Capture the cell that displays the provided text and extract its (X, Y) central coordinate. 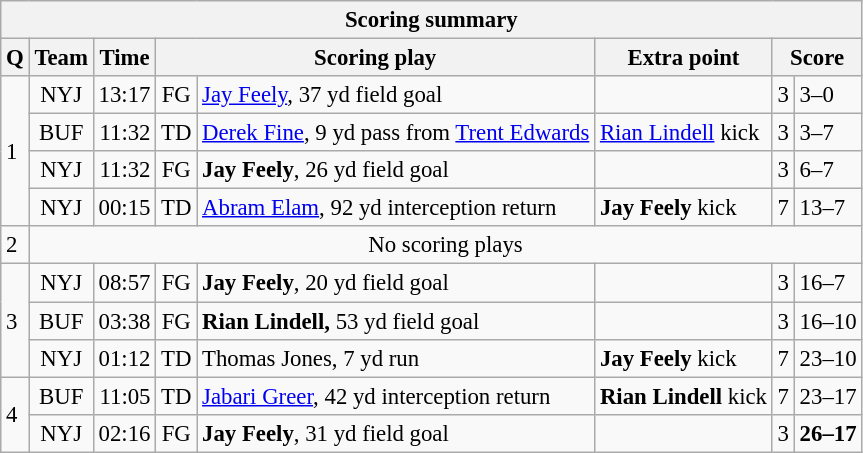
Jay Feely, 20 yd field goal (396, 283)
Scoring summary (432, 20)
1 (15, 151)
Q (15, 58)
16–10 (828, 321)
Jabari Greer, 42 yd interception return (396, 396)
Thomas Jones, 7 yd run (396, 358)
Score (817, 58)
Jay Feely, 37 yd field goal (396, 95)
13:17 (124, 95)
02:16 (124, 433)
Jay Feely, 26 yd field goal (396, 170)
13–7 (828, 208)
6–7 (828, 170)
3–7 (828, 133)
2 (15, 245)
Time (124, 58)
11:05 (124, 396)
16–7 (828, 283)
Derek Fine, 9 yd pass from Trent Edwards (396, 133)
Extra point (684, 58)
01:12 (124, 358)
3–0 (828, 95)
No scoring plays (446, 245)
Jay Feely, 31 yd field goal (396, 433)
26–17 (828, 433)
23–10 (828, 358)
Rian Lindell, 53 yd field goal (396, 321)
23–17 (828, 396)
08:57 (124, 283)
4 (15, 414)
03:38 (124, 321)
00:15 (124, 208)
Scoring play (376, 58)
Team (61, 58)
Abram Elam, 92 yd interception return (396, 208)
